Scan for the cell matching the given text and deliver its (X, Y) coordinate at center. 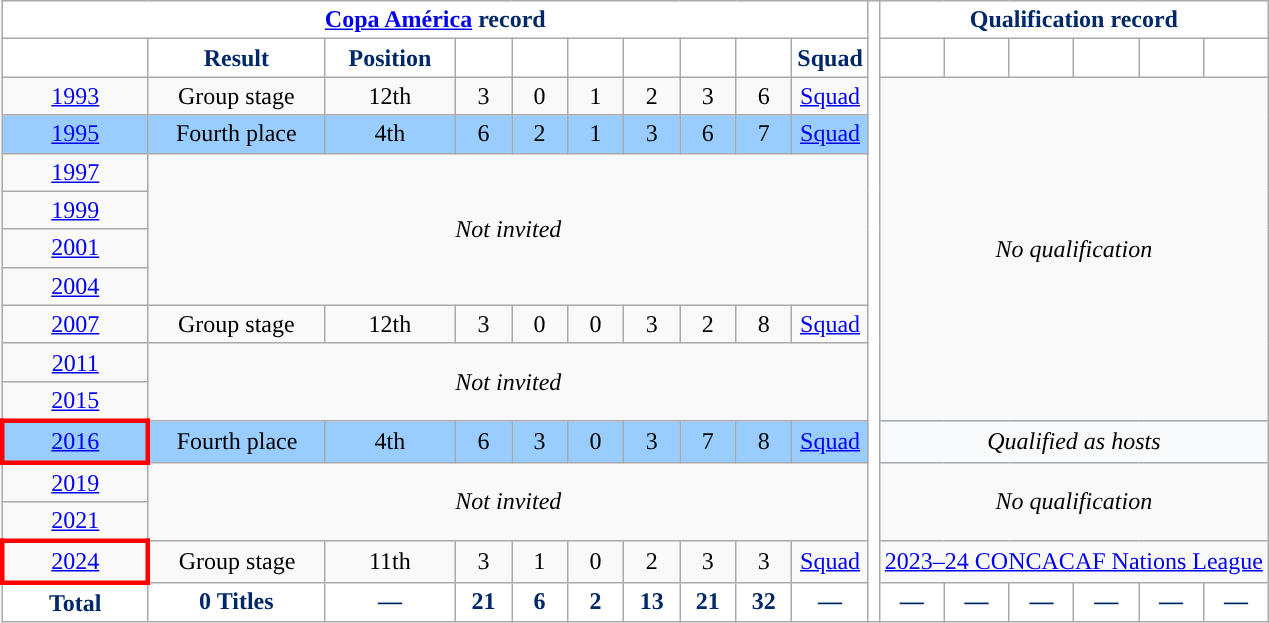
2021 (75, 522)
11th (390, 562)
2011 (75, 362)
1993 (75, 96)
2023–24 CONCACAF Nations League (1074, 562)
Qualification record (1074, 20)
Copa América record (435, 20)
2001 (75, 248)
13 (652, 602)
2019 (75, 482)
2015 (75, 401)
2024 (75, 562)
2007 (75, 324)
1995 (75, 134)
0 Titles (236, 602)
2004 (75, 286)
1999 (75, 210)
Qualified as hosts (1074, 442)
2016 (75, 442)
1997 (75, 172)
Result (236, 58)
32 (764, 602)
Position (390, 58)
Total (75, 602)
